Capture the cell that displays the provided text and extract its (x, y) central coordinate. 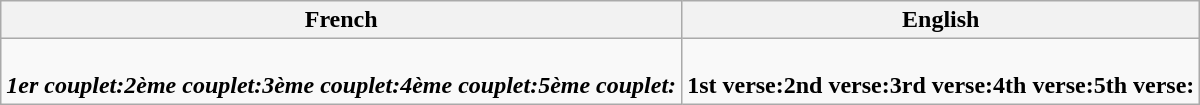
English (941, 20)
French (342, 20)
1st verse:2nd verse:3rd verse:4th verse:5th verse: (941, 72)
1er couplet:2ème couplet:3ème couplet:4ème couplet:5ème couplet: (342, 72)
